Extract the (X, Y) coordinate from the center of the cell holding the provided text.  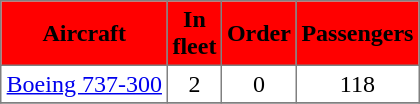
0 (259, 84)
Order (259, 33)
In fleet (194, 33)
Boeing 737-300 (84, 84)
118 (357, 84)
Aircraft (84, 33)
Passengers (357, 33)
2 (194, 84)
